Locate the cell with the specified text and output its [X, Y] center coordinate. 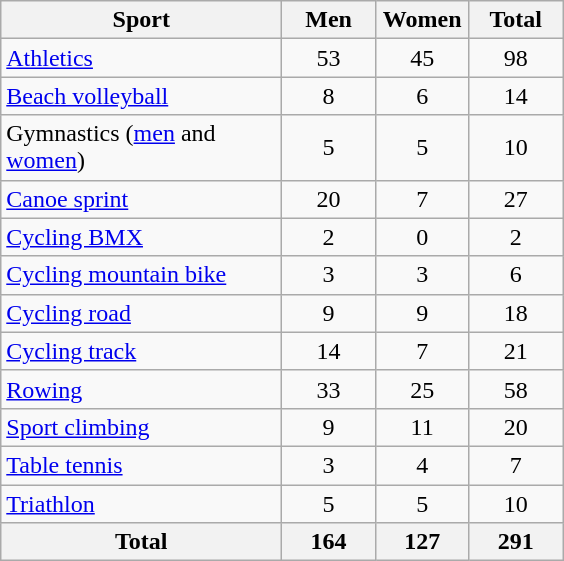
Canoe sprint [142, 199]
58 [516, 389]
Cycling track [142, 351]
25 [422, 389]
33 [329, 389]
53 [329, 58]
Men [329, 20]
Athletics [142, 58]
Women [422, 20]
Cycling BMX [142, 237]
164 [329, 542]
291 [516, 542]
Cycling road [142, 313]
Table tennis [142, 465]
Sport climbing [142, 427]
Sport [142, 20]
0 [422, 237]
18 [516, 313]
Triathlon [142, 503]
11 [422, 427]
45 [422, 58]
27 [516, 199]
Cycling mountain bike [142, 275]
Rowing [142, 389]
127 [422, 542]
Gymnastics (men and women) [142, 148]
8 [329, 96]
4 [422, 465]
21 [516, 351]
98 [516, 58]
Beach volleyball [142, 96]
